Search for the cell housing the specified text and yield its (x, y) center coordinate. 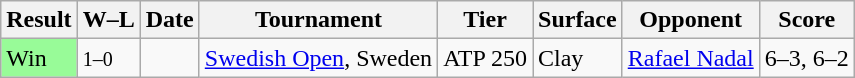
Swedish Open, Sweden (318, 58)
Rafael Nadal (690, 58)
Tier (486, 20)
Clay (577, 58)
6–3, 6–2 (806, 58)
Surface (577, 20)
Result (39, 20)
W–L (108, 20)
Opponent (690, 20)
1–0 (108, 58)
Win (39, 58)
Tournament (318, 20)
Score (806, 20)
Date (170, 20)
ATP 250 (486, 58)
